Determine the (X, Y) coordinate at the center of the cell enclosing the given text.  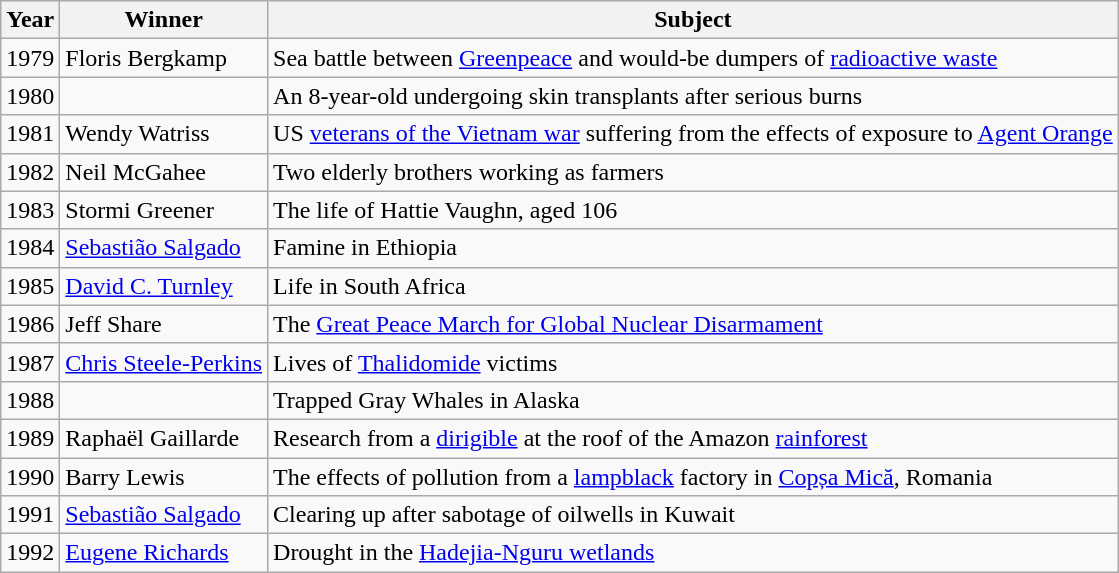
Drought in the Hadejia-Nguru wetlands (694, 553)
Neil McGahee (164, 172)
Eugene Richards (164, 553)
1981 (30, 134)
Jeff Share (164, 324)
1987 (30, 362)
1982 (30, 172)
Wendy Watriss (164, 134)
Two elderly brothers working as farmers (694, 172)
Lives of Thalidomide victims (694, 362)
Year (30, 20)
Life in South Africa (694, 286)
1992 (30, 553)
Barry Lewis (164, 477)
Sea battle between Greenpeace and would-be dumpers of radioactive waste (694, 58)
Famine in Ethiopia (694, 248)
The effects of pollution from a lampblack factory in Copșa Mică, Romania (694, 477)
Clearing up after sabotage of oilwells in Kuwait (694, 515)
Trapped Gray Whales in Alaska (694, 400)
The Great Peace March for Global Nuclear Disarmament (694, 324)
1985 (30, 286)
The life of Hattie Vaughn, aged 106 (694, 210)
David C. Turnley (164, 286)
1979 (30, 58)
An 8-year-old undergoing skin transplants after serious burns (694, 96)
Research from a dirigible at the roof of the Amazon rainforest (694, 438)
Winner (164, 20)
1984 (30, 248)
Floris Bergkamp (164, 58)
Subject (694, 20)
Raphaël Gaillarde (164, 438)
1991 (30, 515)
US veterans of the Vietnam war suffering from the effects of exposure to Agent Orange (694, 134)
1980 (30, 96)
1989 (30, 438)
1990 (30, 477)
Chris Steele-Perkins (164, 362)
1986 (30, 324)
1983 (30, 210)
Stormi Greener (164, 210)
1988 (30, 400)
